Capture the cell that displays the provided text and extract its (x, y) central coordinate. 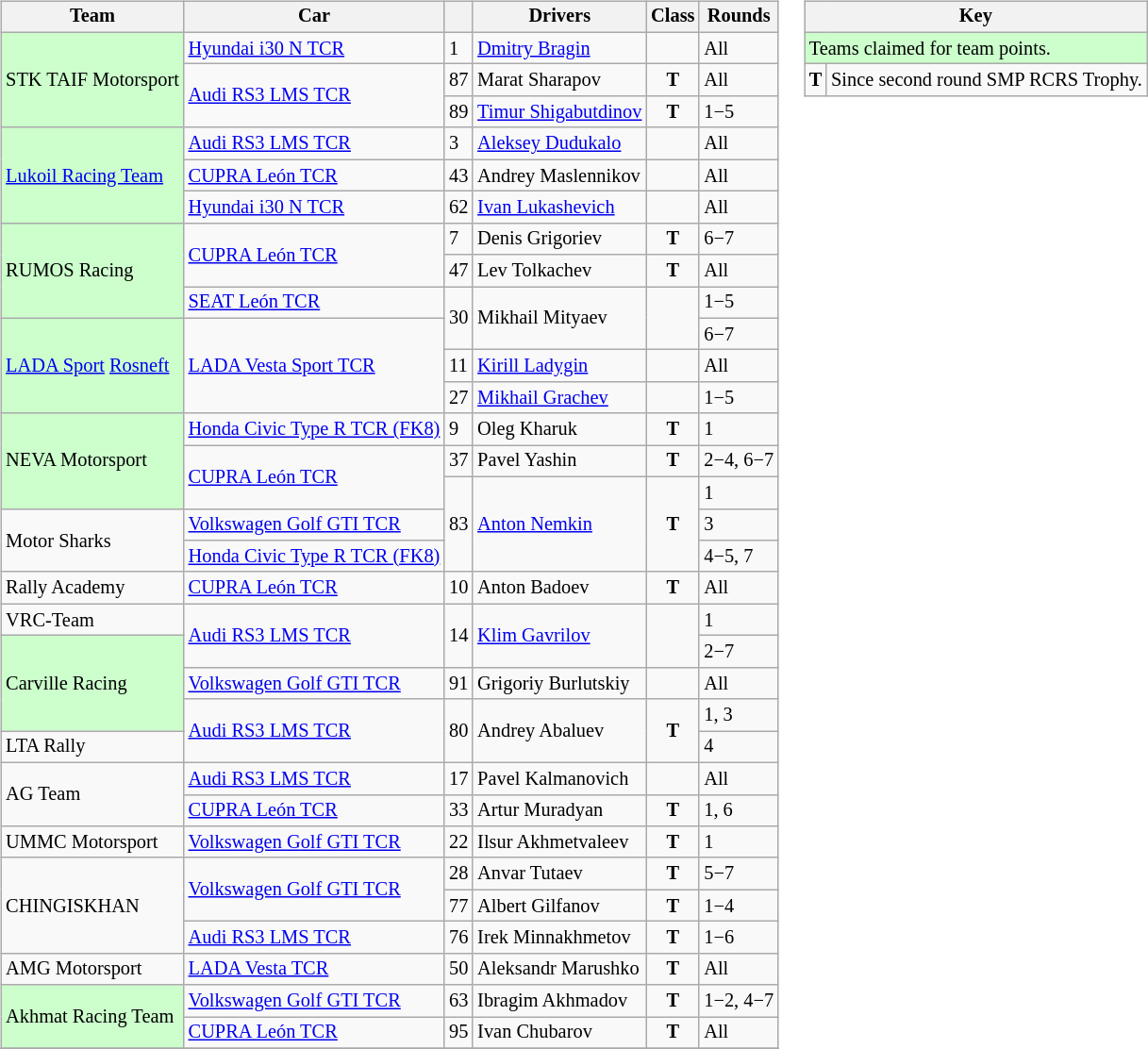
Aleksey Dudukalo (559, 143)
1−6 (739, 938)
Mikhail Grachev (559, 398)
14 (458, 636)
Teams claimed for team points. (975, 48)
83 (458, 524)
Class (673, 17)
77 (458, 906)
30 (458, 319)
1, 6 (739, 810)
89 (458, 112)
Motor Sharks (92, 540)
Pavel Kalmanovich (559, 778)
Irek Minnakhmetov (559, 938)
Ivan Lukashevich (559, 208)
5−7 (739, 874)
Anvar Tutaev (559, 874)
Akhmat Racing Team (92, 1017)
2−4, 6−7 (739, 461)
Dmitry Bragin (559, 48)
95 (458, 1033)
4 (739, 747)
7 (458, 239)
Kirill Ladygin (559, 366)
STK TAIF Motorsport (92, 79)
Andrey Maslennikov (559, 175)
LADA Sport Rosneft (92, 366)
VRC-Team (92, 620)
LADA Vesta Sport TCR (315, 366)
9 (458, 429)
Ivan Chubarov (559, 1033)
Anton Nemkin (559, 524)
28 (458, 874)
80 (458, 730)
Klim Gavrilov (559, 636)
LTA Rally (92, 747)
50 (458, 969)
RUMOS Racing (92, 270)
17 (458, 778)
Grigoriy Burlutskiy (559, 683)
Key (975, 17)
Marat Sharapov (559, 80)
Since second round SMP RCRS Trophy. (987, 80)
47 (458, 271)
10 (458, 588)
Anton Badoev (559, 588)
Mikhail Mityaev (559, 319)
91 (458, 683)
Albert Gilfanov (559, 906)
37 (458, 461)
AG Team (92, 794)
2−7 (739, 652)
Lukoil Racing Team (92, 175)
Oleg Kharuk (559, 429)
22 (458, 842)
Lev Tolkachev (559, 271)
AMG Motorsport (92, 969)
11 (458, 366)
Artur Muradyan (559, 810)
4−5, 7 (739, 557)
27 (458, 398)
Timur Shigabutdinov (559, 112)
SEAT León TCR (315, 303)
Aleksandr Marushko (559, 969)
Rounds (739, 17)
76 (458, 938)
Rally Academy (92, 588)
Pavel Yashin (559, 461)
Car (315, 17)
CHINGISKHAN (92, 906)
1−4 (739, 906)
Ilsur Akhmetvaleev (559, 842)
33 (458, 810)
Team (92, 17)
1−2, 4−7 (739, 1001)
87 (458, 80)
63 (458, 1001)
43 (458, 175)
Andrey Abaluev (559, 730)
Drivers (559, 17)
62 (458, 208)
Ibragim Akhmadov (559, 1001)
Carville Racing (92, 683)
1, 3 (739, 715)
Denis Grigoriev (559, 239)
UMMC Motorsport (92, 842)
NEVA Motorsport (92, 460)
LADA Vesta TCR (315, 969)
